Extract the (X, Y) coordinate from the center of the cell holding the provided text.  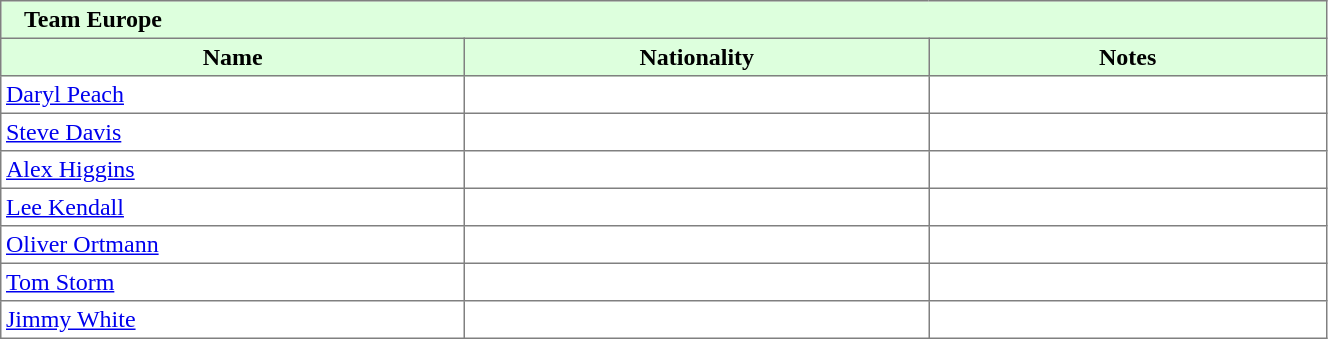
Steve Davis (233, 132)
Team Europe (664, 20)
Daryl Peach (233, 95)
Nationality (697, 57)
Lee Kendall (233, 207)
Tom Storm (233, 282)
Jimmy White (233, 320)
Notes (1128, 57)
Name (233, 57)
Alex Higgins (233, 170)
Oliver Ortmann (233, 245)
